Determine the [x, y] coordinate at the center of the cell enclosing the given text.  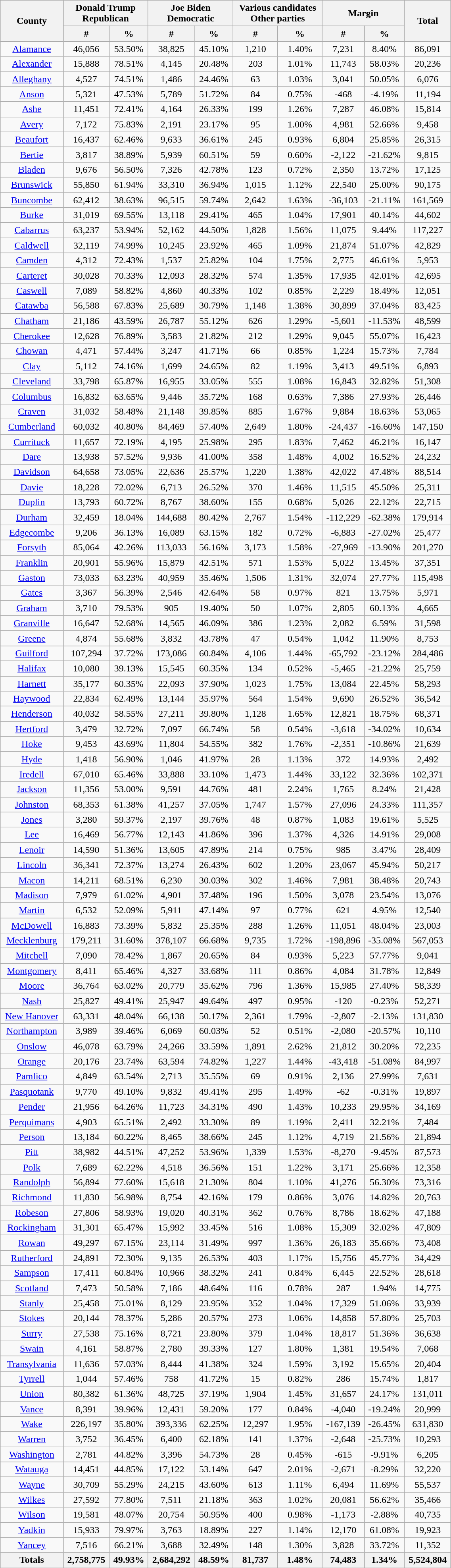
48,725 [171, 1394]
Alleghany [32, 79]
324 [255, 1364]
7,090 [86, 956]
11,804 [171, 744]
38,982 [86, 1152]
44.85% [129, 1470]
7,631 [428, 1076]
36.56% [213, 1167]
42.16% [213, 1198]
86,091 [428, 49]
7,784 [428, 351]
Chatham [32, 321]
-19.24% [384, 1409]
111 [255, 971]
26,315 [428, 139]
1.67% [300, 411]
14.93% [384, 759]
37,351 [428, 563]
3,413 [343, 366]
104 [255, 260]
67,010 [86, 774]
7,089 [86, 291]
36.61% [213, 139]
8,753 [428, 638]
30,709 [86, 1485]
4,665 [428, 608]
0.63% [300, 396]
1.07% [300, 608]
23,114 [171, 1243]
0.51% [300, 1031]
8,129 [171, 1303]
27,592 [86, 1500]
8,391 [86, 1409]
497 [255, 1001]
12,849 [428, 971]
10,080 [86, 668]
173,086 [171, 653]
46,056 [86, 49]
5,525 [428, 820]
-0.31% [384, 1092]
-120 [343, 1001]
58,339 [428, 986]
59.37% [129, 820]
73.39% [129, 926]
Davie [32, 487]
241 [255, 1273]
33.68% [213, 971]
35,466 [428, 1500]
5,026 [343, 502]
9,453 [86, 744]
9,045 [343, 336]
95 [255, 124]
39.80% [213, 714]
Transylvania [32, 1364]
378,107 [171, 941]
75.83% [129, 124]
Haywood [32, 699]
302 [255, 880]
0.82% [300, 1379]
3,752 [86, 1439]
31,019 [86, 215]
358 [255, 457]
47,252 [171, 1152]
Rockingham [32, 1228]
179,914 [428, 517]
141 [255, 1439]
30.79% [213, 306]
15.65% [384, 1364]
1,486 [171, 79]
-36,103 [343, 200]
57.52% [129, 457]
34,429 [428, 1258]
56.62% [384, 1500]
1.01% [300, 64]
3,367 [86, 593]
117,227 [428, 230]
Onslow [32, 1046]
65.47% [129, 1228]
66,138 [171, 1016]
490 [255, 1107]
0.78% [300, 1288]
17,411 [86, 1273]
38.32% [213, 1273]
43.69% [129, 744]
61.08% [384, 1530]
32,459 [86, 517]
403 [255, 1258]
48.59% [213, 1560]
21.82% [213, 336]
33.72% [384, 1545]
55.07% [384, 336]
32,074 [343, 578]
1.06% [300, 1318]
5,911 [171, 910]
11,636 [86, 1364]
131,830 [428, 1016]
79.97% [129, 1530]
40.31% [213, 1213]
2.01% [300, 1470]
62.18% [213, 1439]
35.62% [213, 986]
11.69% [384, 1485]
4,145 [171, 64]
31.60% [129, 941]
1.20% [300, 865]
16.52% [384, 457]
39.76% [213, 820]
17,125 [428, 170]
27.40% [384, 986]
74.51% [129, 79]
647 [255, 1470]
Wilson [32, 1515]
50 [255, 608]
11,657 [86, 442]
4,874 [86, 638]
16,147 [428, 442]
1.11% [300, 1485]
22.12% [384, 502]
1,473 [255, 774]
7,981 [343, 880]
3.47% [384, 850]
11.90% [384, 638]
Madison [32, 895]
11,051 [343, 926]
40.80% [129, 426]
4,901 [171, 895]
47 [255, 638]
4,849 [86, 1076]
26,446 [428, 396]
481 [255, 789]
31,657 [343, 1394]
Cabarrus [32, 230]
22.52% [384, 1273]
38.60% [213, 502]
Ashe [32, 109]
1.58% [300, 548]
30,899 [343, 306]
2,361 [255, 1016]
36,341 [86, 865]
21,639 [428, 744]
2,649 [255, 426]
18,228 [86, 487]
24.33% [384, 804]
Currituck [32, 442]
362 [255, 1213]
75.16% [129, 1333]
9,815 [428, 154]
15.74% [384, 1379]
22,636 [171, 472]
47.48% [384, 472]
38.48% [384, 880]
196 [255, 895]
Edgecombe [32, 532]
1,765 [343, 789]
168 [255, 396]
1.43% [300, 1107]
67.83% [129, 306]
1.49% [300, 1092]
Margin [363, 14]
39.85% [213, 411]
54.73% [213, 1454]
35.80% [129, 1424]
32.21% [384, 1122]
7,473 [86, 1288]
46.21% [384, 442]
85,064 [86, 548]
4,312 [86, 260]
46.61% [384, 260]
28,409 [428, 850]
23.80% [213, 1333]
10,110 [428, 1031]
14.91% [384, 835]
50.58% [129, 1288]
15,309 [343, 1228]
-8.29% [384, 1470]
0.98% [300, 1515]
20,999 [428, 1409]
53.00% [129, 789]
48,599 [428, 321]
73.05% [129, 472]
1,148 [255, 306]
2,767 [255, 517]
Bladen [32, 170]
28,618 [428, 1273]
42.78% [213, 170]
53.94% [129, 230]
13.72% [384, 170]
32.49% [213, 1545]
-35.08% [384, 941]
11,830 [86, 1198]
48.07% [129, 1515]
1.13% [300, 759]
6,804 [343, 139]
Cumberland [32, 426]
-112,229 [343, 517]
9,633 [171, 139]
113,033 [171, 548]
9,446 [171, 396]
11,075 [343, 230]
56,588 [86, 306]
Rowan [32, 1243]
Craven [32, 411]
55,850 [86, 185]
14,211 [86, 880]
Alamance [32, 49]
9,591 [171, 789]
25,827 [86, 1001]
3,078 [343, 895]
1,220 [255, 472]
42,695 [428, 276]
22,540 [343, 185]
30.03% [213, 880]
Gates [32, 593]
4,518 [171, 1167]
1.22% [300, 1167]
72,235 [428, 1046]
57.40% [213, 426]
3,171 [343, 1167]
33.05% [213, 381]
15 [255, 1379]
12,821 [343, 714]
43.78% [213, 638]
10,245 [171, 245]
37.19% [213, 1394]
32.36% [384, 774]
75.01% [129, 1303]
7,326 [171, 170]
25.66% [384, 1167]
36,542 [428, 699]
Johnston [32, 804]
36.13% [129, 532]
49.10% [129, 1092]
54.55% [213, 744]
77.80% [129, 1500]
25.00% [384, 185]
23.74% [129, 1061]
60.51% [213, 154]
44.82% [129, 1454]
555 [255, 381]
14,775 [428, 1288]
Jackson [32, 789]
31.49% [213, 1243]
Totals [32, 1560]
4,164 [171, 109]
Davidson [32, 472]
61.38% [129, 804]
39.46% [129, 1031]
16,832 [86, 396]
4,903 [86, 1122]
3,173 [255, 548]
37.72% [129, 653]
38.66% [213, 1137]
51.06% [384, 1303]
3,583 [171, 336]
Wayne [32, 1485]
Lenoir [32, 850]
62.22% [129, 1167]
62.49% [129, 699]
Northampton [32, 1031]
51.72% [213, 94]
0.68% [300, 502]
63.15% [213, 532]
59.74% [213, 200]
40.14% [384, 215]
15,618 [171, 1182]
Montgomery [32, 971]
20.48% [213, 64]
Donald TrumpRepublican [106, 14]
1,381 [343, 1348]
571 [255, 563]
40,735 [428, 1515]
Rutherford [32, 1258]
352 [255, 1303]
83,425 [428, 306]
61.36% [129, 1394]
88,514 [428, 472]
-2,807 [343, 1016]
73,408 [428, 1243]
-1,173 [343, 1515]
3,832 [171, 638]
25.82% [213, 260]
2,136 [343, 1076]
5,832 [171, 926]
27,538 [86, 1333]
15,545 [171, 668]
57.03% [129, 1364]
34,169 [428, 1107]
66.74% [213, 729]
45.50% [384, 487]
3,479 [86, 729]
5,971 [428, 593]
57.46% [129, 1379]
885 [255, 411]
72.30% [129, 1258]
Pasquotank [32, 1092]
0.95% [300, 1001]
Columbus [32, 396]
3,280 [86, 820]
25,458 [86, 1303]
0.76% [300, 1213]
1.00% [300, 124]
13,076 [428, 895]
Cherokee [32, 336]
52 [255, 1031]
9,832 [171, 1092]
21,186 [86, 321]
9,041 [428, 956]
Orange [32, 1061]
1.94% [384, 1288]
26,183 [343, 1243]
1.03% [300, 79]
393,336 [171, 1424]
Mecklenburg [32, 941]
35,177 [86, 683]
985 [343, 850]
37.05% [213, 804]
39.33% [213, 1348]
621 [343, 910]
5,524,804 [428, 1560]
2,780 [171, 1348]
31,032 [86, 411]
62,412 [86, 200]
13,118 [171, 215]
74.16% [129, 366]
Washington [32, 1454]
2,082 [343, 623]
7,186 [171, 1288]
14,565 [171, 623]
65.51% [129, 1122]
4,084 [343, 971]
-5,465 [343, 668]
Moore [32, 986]
1.40% [300, 49]
58.48% [129, 411]
14,590 [86, 850]
Henderson [32, 714]
50.17% [213, 1016]
Brunswick [32, 185]
56.50% [129, 170]
60.72% [129, 502]
39.13% [129, 668]
Watauga [32, 1470]
Polk [32, 1167]
Bertie [32, 154]
5,789 [171, 94]
22.45% [384, 683]
Greene [32, 638]
19.54% [384, 1348]
Tyrrell [32, 1379]
42,829 [428, 245]
12,170 [343, 1530]
27.77% [384, 578]
Duplin [32, 502]
1,891 [255, 1046]
-21.62% [384, 154]
32,220 [428, 1470]
34.31% [213, 1107]
Union [32, 1394]
20,754 [171, 1515]
123 [255, 170]
56,894 [86, 1182]
-8,270 [343, 1152]
47.53% [129, 94]
38.89% [129, 154]
25.85% [384, 139]
1,210 [255, 49]
6,230 [171, 880]
9,770 [86, 1092]
-4,040 [343, 1409]
1.79% [300, 1016]
25.57% [213, 472]
52.66% [384, 124]
8,465 [171, 1137]
72.43% [129, 260]
147,150 [428, 426]
Total [428, 21]
35.66% [384, 1243]
-2,122 [343, 154]
7,172 [86, 124]
2,546 [171, 593]
31.78% [384, 971]
363 [255, 1500]
66.68% [213, 941]
21,956 [86, 1107]
Mitchell [32, 956]
59.20% [213, 1409]
1,083 [343, 820]
1.17% [300, 1258]
31,301 [86, 1228]
6.59% [384, 623]
56.90% [129, 759]
56.77% [129, 835]
8,786 [343, 1213]
-34.02% [384, 729]
-2,648 [343, 1439]
1,042 [343, 638]
Beaufort [32, 139]
Various candidatesOther parties [278, 14]
Dare [32, 457]
77.60% [129, 1182]
1,046 [171, 759]
Stokes [32, 1318]
27.93% [384, 396]
-2,351 [343, 744]
46.08% [384, 109]
13,793 [86, 502]
6,713 [171, 487]
49.93% [129, 1560]
16,955 [171, 381]
Pamlico [32, 1076]
7,231 [343, 49]
40,032 [86, 714]
1.83% [300, 442]
Avery [32, 124]
613 [255, 1485]
10,634 [428, 729]
12,431 [171, 1409]
0.87% [300, 820]
Randolph [32, 1182]
Gaston [32, 578]
9,458 [428, 124]
11,451 [86, 109]
11,515 [343, 487]
20,743 [428, 880]
53,065 [428, 411]
227 [255, 1530]
33,888 [171, 774]
New Hanover [32, 1016]
52,271 [428, 1001]
177 [255, 1409]
57.44% [129, 351]
11,743 [343, 64]
6,532 [86, 910]
25,947 [171, 1001]
1,828 [255, 230]
Richmond [32, 1198]
15,985 [343, 986]
14,451 [86, 1470]
10,966 [171, 1273]
11,723 [171, 1107]
2,775 [343, 260]
8.24% [384, 789]
42.01% [384, 276]
63.65% [129, 396]
1,339 [255, 1152]
4,195 [171, 442]
Scotland [32, 1288]
89 [255, 1122]
7,979 [86, 895]
9.44% [384, 230]
-13.90% [384, 548]
35.55% [213, 1076]
6,494 [343, 1485]
19.61% [384, 820]
Anson [32, 94]
13,938 [86, 457]
13,184 [86, 1137]
-24,437 [343, 426]
24,891 [86, 1258]
10,233 [343, 1107]
1.10% [300, 1182]
1.95% [300, 1424]
602 [255, 865]
65.87% [129, 381]
79.53% [129, 608]
400 [255, 1515]
111,357 [428, 804]
10,293 [428, 1439]
36.45% [129, 1439]
564 [255, 699]
55,537 [428, 1485]
41,257 [171, 804]
33.45% [213, 1228]
2.62% [300, 1046]
1,224 [343, 351]
179,211 [86, 941]
-6,883 [343, 532]
35.72% [213, 396]
11,194 [428, 94]
3,989 [86, 1031]
45.10% [213, 49]
41,276 [343, 1182]
0.77% [300, 910]
32,119 [86, 245]
41.38% [213, 1364]
13.75% [384, 593]
12,540 [428, 910]
25.98% [213, 442]
9,206 [86, 532]
13,084 [343, 683]
2,805 [343, 608]
4,527 [86, 79]
4.95% [384, 910]
18.63% [384, 411]
Robeson [32, 1213]
41.00% [213, 457]
22,715 [428, 502]
52.68% [129, 623]
51,308 [428, 381]
58.55% [129, 714]
33.10% [213, 774]
33,939 [428, 1303]
20.65% [213, 956]
17,901 [343, 215]
72.41% [129, 109]
567,053 [428, 941]
1,904 [255, 1394]
Forsyth [32, 548]
13,144 [171, 699]
55.29% [129, 1485]
Hoke [32, 744]
8,444 [171, 1364]
96,515 [171, 200]
63.23% [129, 578]
0.45% [300, 1454]
Martin [32, 910]
33,122 [343, 774]
287 [343, 1288]
-2.13% [384, 1016]
17,935 [343, 276]
44,602 [428, 215]
1,506 [255, 578]
59 [255, 154]
Nash [32, 1001]
20,779 [171, 986]
73,316 [428, 1182]
37.48% [213, 895]
3,041 [343, 79]
55.96% [129, 563]
-26.45% [384, 1424]
57.80% [384, 1318]
16,469 [86, 835]
155 [255, 502]
7,287 [343, 109]
-11.53% [384, 321]
2,758,775 [86, 1560]
12,297 [255, 1424]
Person [32, 1137]
74.99% [129, 245]
76.89% [129, 336]
1.76% [300, 744]
38,825 [171, 49]
63,237 [86, 230]
41.97% [213, 759]
63.02% [129, 986]
19,923 [428, 1530]
20,404 [428, 1364]
2,781 [86, 1454]
64.26% [129, 1107]
17,122 [171, 1470]
23.95% [213, 1303]
41.71% [213, 351]
0.91% [300, 1076]
182 [255, 532]
7,462 [343, 442]
-0.23% [384, 1001]
56.39% [129, 593]
29.41% [213, 215]
Cleveland [32, 381]
7,097 [171, 729]
33.59% [213, 1046]
Halifax [32, 668]
50.05% [384, 79]
-4.19% [384, 94]
1,699 [171, 366]
26,787 [171, 321]
Surry [32, 1333]
144,688 [171, 517]
McDowell [32, 926]
33,798 [86, 381]
1,023 [255, 683]
27,211 [171, 714]
21.56% [384, 1137]
42.64% [213, 593]
3,247 [171, 351]
370 [255, 487]
626 [255, 321]
24,232 [428, 457]
-27.02% [384, 532]
15,814 [428, 109]
30,028 [86, 276]
74.82% [213, 1061]
62.25% [213, 1424]
33.30% [213, 1122]
35.97% [213, 699]
Wake [32, 1424]
68,371 [428, 714]
25,311 [428, 487]
47.89% [213, 850]
-21.22% [384, 668]
20,081 [343, 1500]
1,747 [255, 804]
5,022 [343, 563]
15,933 [86, 1530]
1.35% [300, 276]
1.63% [300, 200]
15,992 [171, 1228]
372 [343, 759]
21,428 [428, 789]
45.77% [384, 1258]
55.12% [213, 321]
4,860 [171, 291]
22,834 [86, 699]
35.46% [213, 578]
32.82% [384, 381]
6,069 [171, 1031]
69 [255, 1076]
Chowan [32, 351]
1.31% [300, 578]
Jones [32, 820]
36,638 [428, 1333]
27,806 [86, 1213]
48.64% [213, 1288]
Franklin [32, 563]
4,106 [255, 653]
2,197 [171, 820]
4,161 [86, 1348]
84,997 [428, 1061]
41.86% [213, 835]
16,423 [428, 336]
42.26% [129, 548]
Perquimans [32, 1122]
Carteret [32, 276]
44.51% [129, 1152]
Warren [32, 1439]
40,959 [171, 578]
Hyde [32, 759]
5,286 [171, 1318]
Guilford [32, 653]
Yadkin [32, 1530]
-167,139 [343, 1424]
63.79% [129, 1046]
21.30% [213, 1182]
47,809 [428, 1228]
Burke [32, 215]
286 [343, 1379]
3,817 [86, 154]
31,598 [428, 623]
63.54% [129, 1076]
Vance [32, 1409]
Swain [32, 1348]
84,469 [171, 426]
758 [171, 1379]
63,594 [171, 1061]
6,445 [343, 1273]
19,581 [86, 1515]
179 [255, 1198]
61.02% [129, 895]
Clay [32, 366]
24.65% [213, 366]
131,011 [428, 1394]
2,713 [171, 1076]
-23.12% [384, 653]
66 [255, 351]
12,143 [171, 835]
15,888 [86, 64]
97 [255, 910]
273 [255, 1318]
Hertford [32, 729]
20,144 [86, 1318]
997 [255, 1243]
6,076 [428, 79]
44.50% [213, 230]
-20.57% [384, 1031]
24,266 [171, 1046]
County [32, 21]
1,015 [255, 185]
70.33% [129, 276]
24.46% [213, 79]
63,331 [86, 1016]
14,858 [343, 1318]
212 [255, 336]
57.77% [384, 956]
7,516 [86, 1545]
5,112 [86, 366]
50.95% [213, 1515]
4,326 [343, 835]
Stanly [32, 1303]
56.30% [384, 1182]
9,936 [171, 457]
12,628 [86, 336]
Granville [32, 623]
Pender [32, 1107]
-51.08% [384, 1061]
0.60% [300, 154]
9,135 [171, 1258]
148 [255, 1545]
8.40% [384, 49]
18.89% [213, 1530]
21.18% [213, 1500]
3,828 [343, 1545]
102,371 [428, 774]
53.96% [213, 1152]
Sampson [32, 1273]
40.33% [213, 291]
1.59% [300, 1364]
-468 [343, 94]
24.17% [384, 1394]
1.72% [300, 941]
115,498 [428, 578]
16,883 [86, 926]
52,162 [171, 230]
13,274 [171, 865]
199 [255, 109]
19,020 [171, 1213]
9,735 [255, 941]
20,901 [86, 563]
Camden [32, 260]
Lee [32, 835]
72.02% [129, 487]
1.23% [300, 623]
16,089 [171, 532]
0.97% [300, 593]
-21.11% [384, 200]
56.16% [213, 548]
-65,792 [343, 653]
1.45% [300, 1394]
5,953 [428, 260]
Caswell [32, 291]
-3,618 [343, 729]
33,310 [171, 185]
49.51% [384, 366]
27,096 [343, 804]
26.33% [213, 109]
42,022 [343, 472]
67.15% [129, 1243]
20,176 [86, 1061]
29,008 [428, 835]
23.54% [384, 895]
32.72% [129, 729]
9,676 [86, 170]
78.51% [129, 64]
9,884 [343, 411]
49,297 [86, 1243]
27.99% [384, 1076]
7,068 [428, 1348]
Catawba [32, 306]
Caldwell [32, 245]
45.94% [384, 865]
30.20% [384, 1046]
226,197 [86, 1424]
-10.86% [384, 744]
26.53% [213, 1258]
4,719 [343, 1137]
Macon [32, 880]
Yancey [32, 1545]
48 [255, 820]
9,690 [343, 699]
60.13% [384, 608]
52.09% [129, 910]
1,227 [255, 1061]
2,191 [171, 124]
4,981 [343, 124]
26.43% [213, 865]
-2.88% [384, 1515]
58.87% [129, 1348]
24,215 [171, 1485]
18.75% [384, 714]
161,569 [428, 200]
-9.91% [384, 1454]
87,573 [428, 1152]
8,754 [171, 1198]
1.50% [300, 895]
90,175 [428, 185]
14.82% [384, 1198]
-16.60% [384, 426]
41.72% [213, 1379]
78.37% [129, 1318]
15,879 [171, 563]
Alexander [32, 64]
4,327 [171, 971]
1.02% [300, 1500]
19.40% [213, 608]
12,358 [428, 1167]
11,352 [428, 1545]
5,321 [86, 94]
49.64% [213, 1001]
3,192 [343, 1364]
58.03% [384, 64]
25,689 [171, 306]
62.46% [129, 139]
81,737 [255, 1560]
58.93% [129, 1213]
13,605 [171, 850]
8,721 [171, 1333]
78.42% [129, 956]
7,484 [428, 1122]
53.50% [129, 49]
288 [255, 926]
18.62% [384, 1213]
80,382 [86, 1394]
1,537 [171, 260]
16,437 [86, 139]
1,817 [428, 1379]
50,217 [428, 865]
32.02% [384, 1228]
60.22% [129, 1137]
38.63% [129, 200]
69.55% [129, 215]
8,411 [86, 971]
107,294 [86, 653]
1,867 [171, 956]
43.59% [129, 321]
151 [255, 1167]
64,658 [86, 472]
8,767 [171, 502]
25,477 [428, 532]
382 [255, 744]
12,051 [428, 291]
6,893 [428, 366]
-43,418 [343, 1061]
47.14% [213, 910]
58.82% [129, 291]
1.57% [300, 804]
5,223 [343, 956]
379 [255, 1333]
20,236 [428, 64]
44.76% [213, 789]
214 [255, 850]
63 [255, 79]
-198,896 [343, 941]
1,044 [86, 1379]
1,128 [255, 714]
18.04% [129, 517]
905 [171, 608]
16,647 [86, 623]
21,148 [171, 411]
1.14% [300, 1530]
1,418 [86, 759]
15,756 [343, 1258]
7,386 [343, 396]
46,078 [86, 1046]
15.73% [384, 351]
4,471 [86, 351]
102 [255, 291]
201,270 [428, 548]
55.68% [129, 638]
Buncombe [32, 200]
7,511 [171, 1500]
58,293 [428, 683]
28.32% [213, 276]
Pitt [32, 1152]
82 [255, 366]
73,033 [86, 578]
-27,969 [343, 548]
21,874 [343, 245]
127 [255, 1348]
2.24% [300, 789]
23,067 [343, 865]
5,939 [171, 154]
25,759 [428, 668]
23.92% [213, 245]
1.65% [300, 714]
821 [343, 593]
796 [255, 986]
72.19% [129, 442]
Iredell [32, 774]
1.30% [300, 1545]
68.51% [129, 880]
43.60% [213, 1485]
72.37% [129, 865]
0.52% [300, 668]
21,894 [428, 1137]
4,002 [343, 457]
386 [255, 623]
66.21% [129, 1545]
19,897 [428, 1092]
42.51% [213, 563]
47,188 [428, 1213]
29.95% [384, 1107]
Joe BidenDemocratic [190, 14]
2,642 [255, 200]
2,684,292 [171, 1560]
80.42% [213, 517]
1.34% [384, 1560]
116 [255, 1288]
60,032 [86, 426]
18.49% [384, 291]
36.94% [213, 185]
39.96% [129, 1409]
2,229 [343, 291]
18,817 [343, 1333]
516 [255, 1228]
2,411 [343, 1122]
68,353 [86, 804]
23.17% [213, 124]
-62.38% [384, 517]
25.35% [213, 926]
23,003 [428, 926]
1.56% [300, 230]
-2,671 [343, 1470]
2,350 [343, 170]
6,400 [171, 1439]
25,703 [428, 1318]
396 [255, 835]
804 [255, 1182]
631,830 [428, 1424]
12,093 [171, 276]
Wilkes [32, 1500]
17,329 [343, 1303]
74,483 [343, 1560]
1.09% [300, 245]
20,763 [428, 1198]
3,396 [171, 1454]
3,688 [171, 1545]
16,843 [343, 381]
60.03% [213, 1031]
203 [255, 64]
21,812 [343, 1046]
11,356 [86, 789]
36,764 [86, 986]
61.94% [129, 185]
20.57% [213, 1318]
3,763 [171, 1530]
37.90% [213, 683]
-25.73% [384, 1439]
-5,601 [343, 321]
-62 [343, 1092]
37.04% [384, 306]
574 [255, 276]
-615 [343, 1454]
46.09% [213, 623]
284,486 [428, 653]
-9.45% [384, 1152]
Durham [32, 517]
13.45% [384, 563]
3,710 [86, 608]
3,076 [343, 1198]
56.98% [129, 1198]
Harnett [32, 683]
51.07% [384, 245]
-2,080 [343, 1031]
53.14% [213, 1470]
Graham [32, 608]
Lincoln [32, 865]
6,205 [428, 1454]
7,689 [86, 1167]
22,093 [171, 683]
134 [255, 668]
